Capture the cell that displays the provided text and extract its (X, Y) central coordinate. 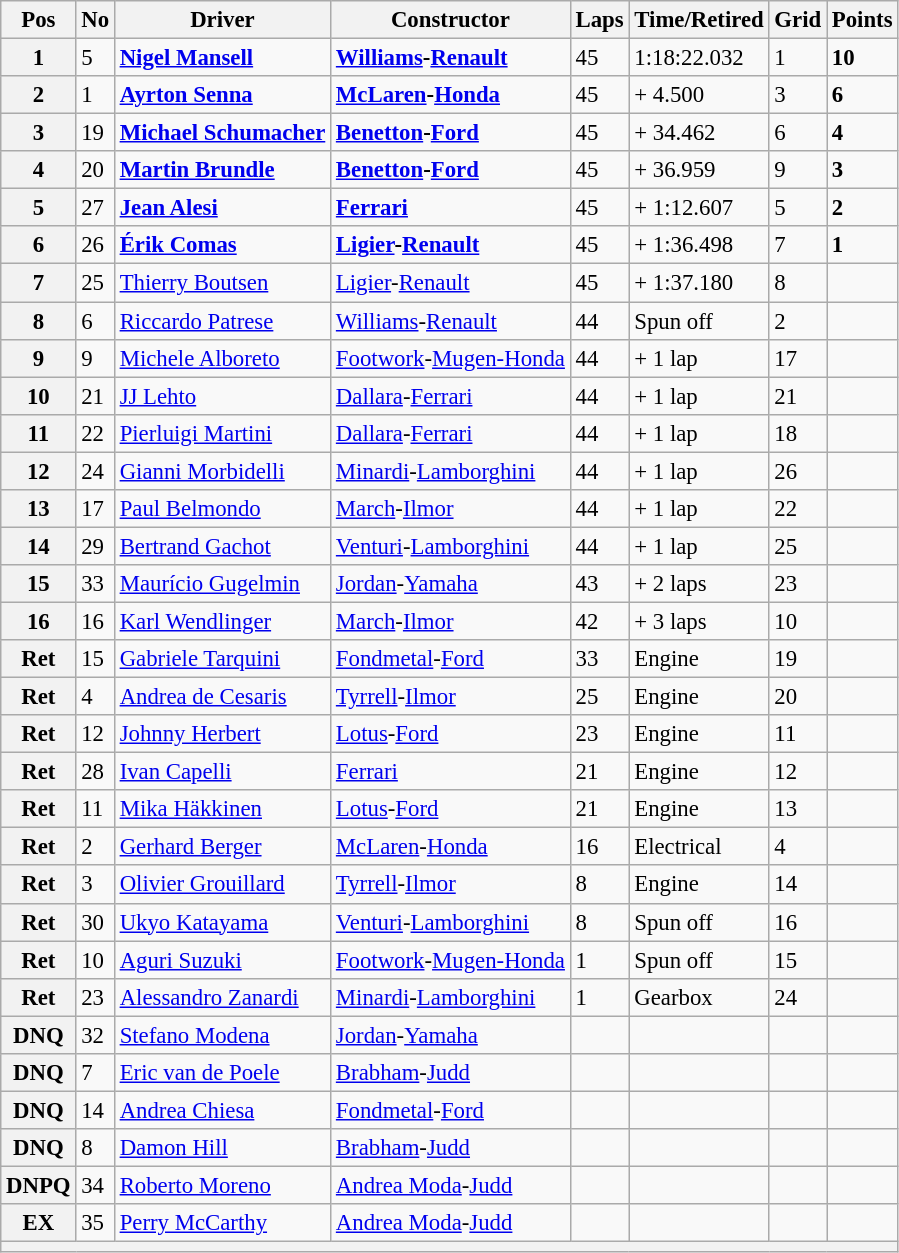
Gearbox (699, 997)
Riccardo Patrese (222, 321)
27 (95, 208)
Martin Brundle (222, 170)
JJ Lehto (222, 396)
+ 1:12.607 (699, 208)
Gabriele Tarquini (222, 659)
Pos (38, 20)
Mika Häkkinen (222, 809)
1:18:22.032 (699, 58)
28 (95, 772)
35 (95, 1223)
42 (600, 621)
+ 36.959 (699, 170)
Roberto Moreno (222, 1185)
+ 4.500 (699, 95)
34 (95, 1185)
EX (38, 1223)
Johnny Herbert (222, 734)
Paul Belmondo (222, 509)
+ 34.462 (699, 133)
Olivier Grouillard (222, 885)
Aguri Suzuki (222, 960)
Michael Schumacher (222, 133)
Michele Alboreto (222, 358)
+ 1:37.180 (699, 283)
Bertrand Gachot (222, 546)
30 (95, 922)
+ 1:36.498 (699, 245)
Andrea Chiesa (222, 1110)
Driver (222, 20)
43 (600, 584)
Érik Comas (222, 245)
Ukyo Katayama (222, 922)
Points (862, 20)
Electrical (699, 847)
No (95, 20)
Stefano Modena (222, 1035)
Thierry Boutsen (222, 283)
Alessandro Zanardi (222, 997)
Constructor (451, 20)
Pierluigi Martini (222, 433)
Perry McCarthy (222, 1223)
Karl Wendlinger (222, 621)
32 (95, 1035)
Eric van de Poele (222, 1073)
Maurício Gugelmin (222, 584)
Ivan Capelli (222, 772)
Gianni Morbidelli (222, 471)
29 (95, 546)
18 (798, 433)
Laps (600, 20)
DNPQ (38, 1185)
Ayrton Senna (222, 95)
Grid (798, 20)
+ 3 laps (699, 621)
Time/Retired (699, 20)
Nigel Mansell (222, 58)
+ 2 laps (699, 584)
Damon Hill (222, 1148)
Andrea de Cesaris (222, 697)
Gerhard Berger (222, 847)
Jean Alesi (222, 208)
